Determine the [x, y] coordinate at the center of the cell enclosing the given text.  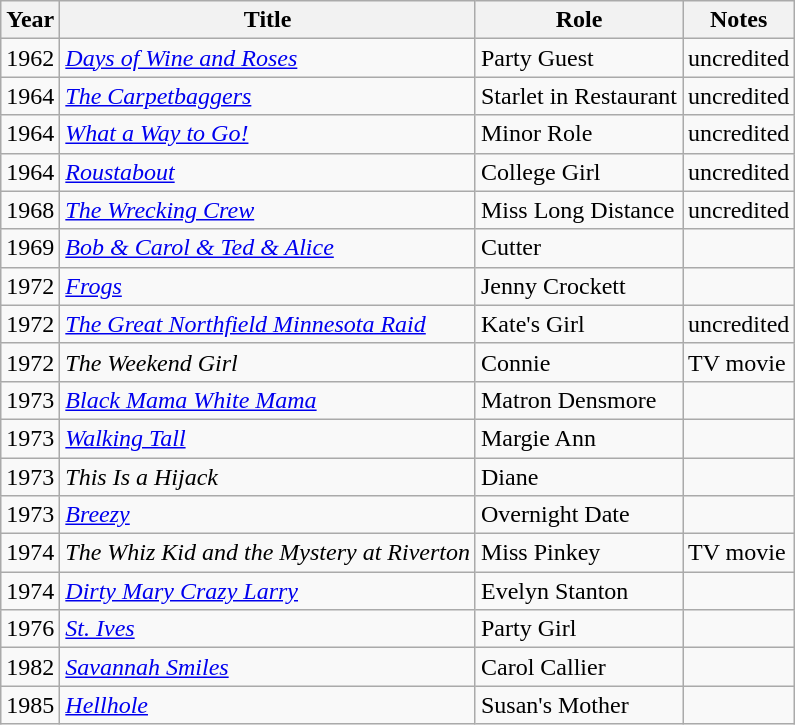
Walking Tall [268, 438]
Title [268, 20]
Role [578, 20]
Hellhole [268, 705]
Breezy [268, 515]
Connie [578, 362]
Savannah Smiles [268, 667]
This Is a Hijack [268, 477]
1982 [30, 667]
The Great Northfield Minnesota Raid [268, 324]
Jenny Crockett [578, 286]
Dirty Mary Crazy Larry [268, 591]
Miss Pinkey [578, 553]
1968 [30, 210]
Matron Densmore [578, 400]
Notes [738, 20]
Party Girl [578, 629]
St. Ives [268, 629]
Year [30, 20]
Starlet in Restaurant [578, 96]
1976 [30, 629]
Bob & Carol & Ted & Alice [268, 248]
Cutter [578, 248]
Miss Long Distance [578, 210]
Kate's Girl [578, 324]
1962 [30, 58]
Black Mama White Mama [268, 400]
Carol Callier [578, 667]
Evelyn Stanton [578, 591]
The Whiz Kid and the Mystery at Riverton [268, 553]
Susan's Mother [578, 705]
Diane [578, 477]
Roustabout [268, 172]
Overnight Date [578, 515]
The Weekend Girl [268, 362]
College Girl [578, 172]
1985 [30, 705]
Frogs [268, 286]
Minor Role [578, 134]
Days of Wine and Roses [268, 58]
The Carpetbaggers [268, 96]
Party Guest [578, 58]
The Wrecking Crew [268, 210]
1969 [30, 248]
Margie Ann [578, 438]
What a Way to Go! [268, 134]
